Pinpoint the cell where the given text exists, returning its (X, Y) midpoint coordinate. 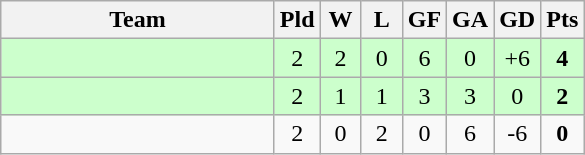
Pld (297, 20)
GD (518, 20)
4 (562, 58)
GA (470, 20)
W (340, 20)
L (382, 20)
-6 (518, 134)
+6 (518, 58)
GF (424, 20)
Pts (562, 20)
Team (138, 20)
